Scan for the cell matching the given text and deliver its [X, Y] coordinate at center. 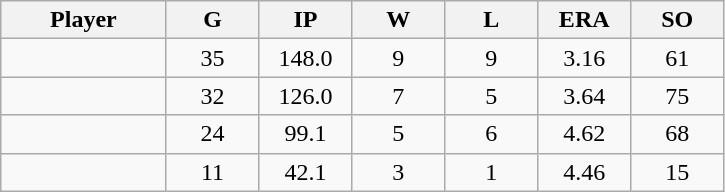
3.64 [584, 96]
1 [492, 172]
L [492, 20]
35 [212, 58]
3.16 [584, 58]
75 [678, 96]
SO [678, 20]
42.1 [306, 172]
6 [492, 134]
61 [678, 58]
99.1 [306, 134]
126.0 [306, 96]
24 [212, 134]
148.0 [306, 58]
IP [306, 20]
3 [398, 172]
68 [678, 134]
4.62 [584, 134]
ERA [584, 20]
32 [212, 96]
15 [678, 172]
Player [84, 20]
W [398, 20]
G [212, 20]
7 [398, 96]
4.46 [584, 172]
11 [212, 172]
